Capture the cell that displays the provided text and extract its [x, y] central coordinate. 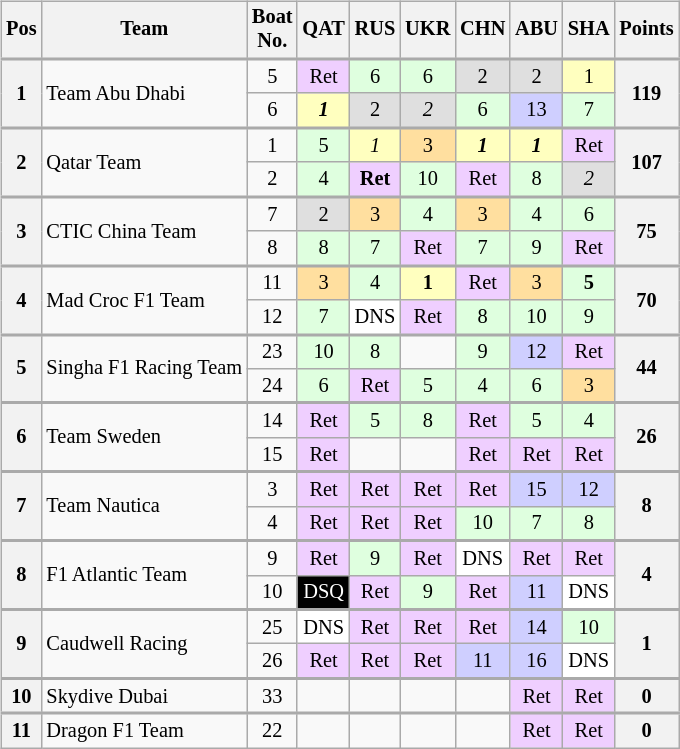
CTIC China Team [144, 232]
119 [647, 94]
DSQ [323, 592]
Skydive Dubai [144, 696]
Team Nautica [144, 506]
75 [647, 232]
24 [272, 386]
Mad Croc F1 Team [144, 300]
Dragon F1 Team [144, 731]
Team [144, 30]
Caudwell Racing [144, 644]
Team Abu Dhabi [144, 94]
RUS [375, 30]
ABU [536, 30]
16 [536, 661]
SHA [589, 30]
23 [272, 351]
Team Sweden [144, 438]
22 [272, 731]
70 [647, 300]
Pos [21, 30]
F1 Atlantic Team [144, 576]
44 [647, 368]
Points [647, 30]
25 [272, 627]
33 [272, 696]
QAT [323, 30]
13 [536, 110]
Qatar Team [144, 162]
BoatNo. [272, 30]
Singha F1 Racing Team [144, 368]
CHN [482, 30]
UKR [428, 30]
107 [647, 162]
